Determine the (x, y) coordinate at the center of the cell enclosing the given text.  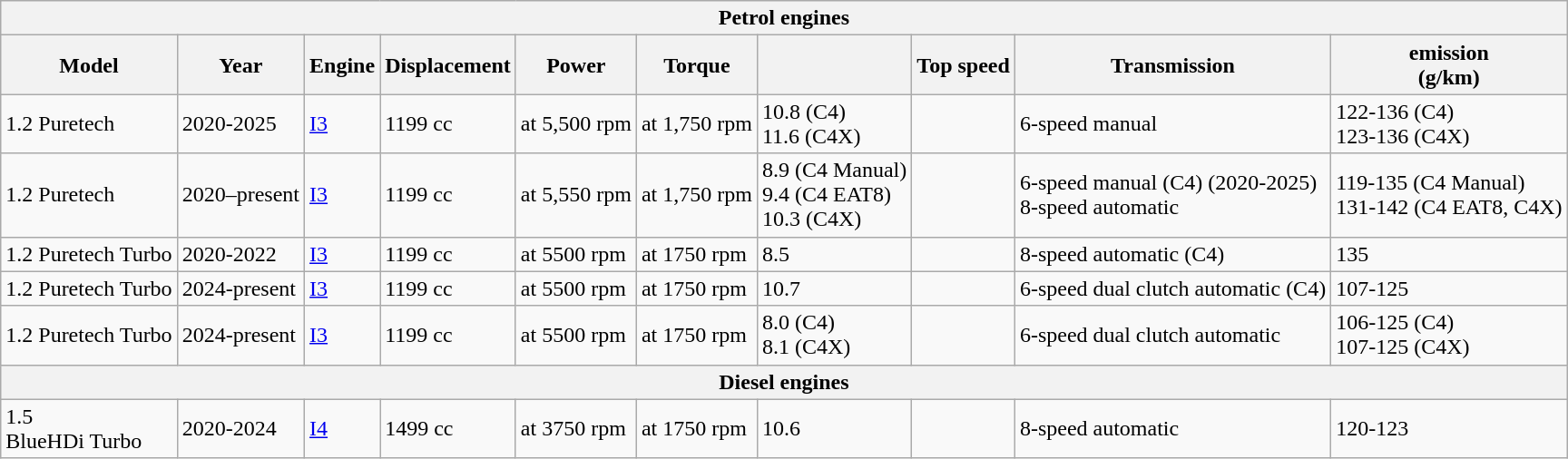
8-speed automatic (C4) (1172, 254)
8.5 (834, 254)
Petrol engines (784, 18)
106-125 (C4) 107-125 (C4X) (1449, 336)
135 (1449, 254)
122-136 (C4) 123-136 (C4X) (1449, 123)
Power (575, 65)
6-speed dual clutch automatic (C4) (1172, 288)
at 5,500 rpm (575, 123)
6-speed dual clutch automatic (1172, 336)
107-125 (1449, 288)
I4 (343, 428)
at 3750 rpm (575, 428)
2020-2024 (240, 428)
at 5,550 rpm (575, 195)
6-speed manual (C4) (2020-2025) 8-speed automatic (1172, 195)
Top speed (964, 65)
2020–present (240, 195)
Diesel engines (784, 382)
Transmission (1172, 65)
8.9 (C4 Manual) 9.4 (C4 EAT8) 10.3 (C4X) (834, 195)
6-speed manual (1172, 123)
Engine (343, 65)
10.7 (834, 288)
2020-2022 (240, 254)
120-123 (1449, 428)
emission(g/km) (1449, 65)
8-speed automatic (1172, 428)
10.8 (C4) 11.6 (C4X) (834, 123)
1.5BlueHDi Turbo (89, 428)
1499 cc (448, 428)
Torque (697, 65)
10.6 (834, 428)
Model (89, 65)
2020-2025 (240, 123)
8.0 (C4) 8.1 (C4X) (834, 336)
Displacement (448, 65)
119-135 (C4 Manual) 131-142 (C4 EAT8, C4X) (1449, 195)
Year (240, 65)
